Return the [X, Y] coordinate for the center point of the cell that contains the specified text.  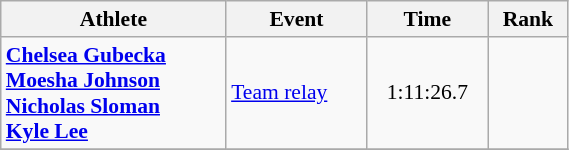
Time [428, 19]
Event [296, 19]
Rank [528, 19]
Team relay [296, 93]
Chelsea GubeckaMoesha JohnsonNicholas SlomanKyle Lee [114, 93]
Athlete [114, 19]
1:11:26.7 [428, 93]
